Determine the [x, y] coordinate at the center of the cell enclosing the given text.  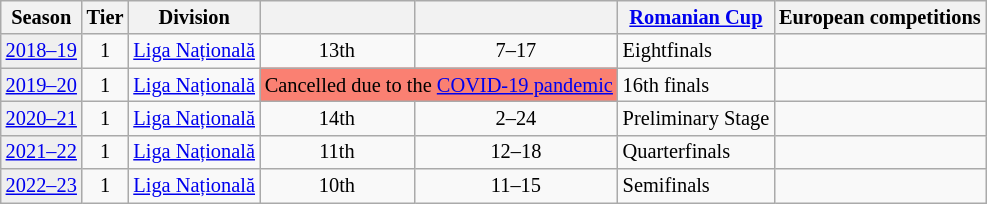
Tier [106, 17]
11–15 [516, 186]
10th [337, 186]
2–24 [516, 118]
11th [337, 152]
Preliminary Stage [696, 118]
2018–19 [42, 51]
2022–23 [42, 186]
13th [337, 51]
Quarterfinals [696, 152]
Eightfinals [696, 51]
2021–22 [42, 152]
Season [42, 17]
16th finals [696, 85]
Semifinals [696, 186]
Romanian Cup [696, 17]
Division [194, 17]
Cancelled due to the COVID-19 pandemic [439, 85]
2020–21 [42, 118]
14th [337, 118]
European competitions [880, 17]
2019–20 [42, 85]
7–17 [516, 51]
12–18 [516, 152]
